Identify which cell holds the provided text, then report its (X, Y) central coordinate. 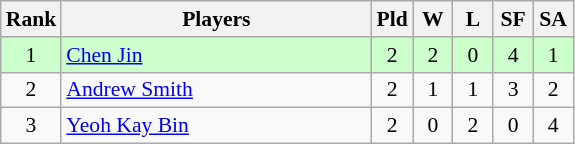
Rank (32, 19)
L (473, 19)
Players (216, 19)
Pld (392, 19)
SF (513, 19)
Yeoh Kay Bin (216, 126)
W (433, 19)
SA (553, 19)
Andrew Smith (216, 90)
Chen Jin (216, 55)
